Scan for the cell matching the given text and deliver its (X, Y) coordinate at center. 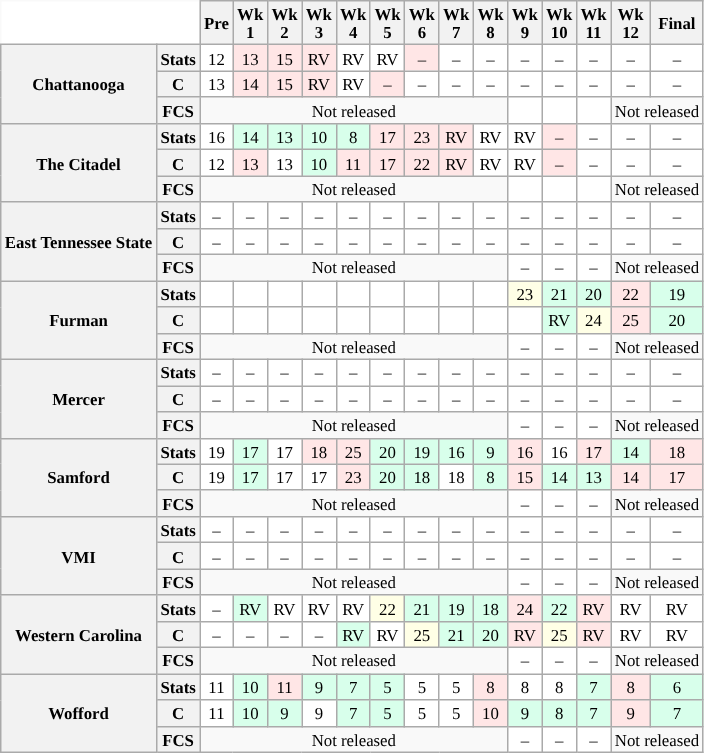
East Tennessee State (79, 242)
Wk8 (490, 23)
Wk7 (456, 23)
Wk12 (631, 23)
Mercer (79, 400)
Final (676, 23)
6 (676, 687)
Chattanooga (79, 84)
Wk9 (525, 23)
Wk11 (593, 23)
Wk5 (387, 23)
Western Carolina (79, 634)
Wk3 (319, 23)
Samford (79, 478)
Wk4 (353, 23)
VMI (79, 556)
Wk6 (422, 23)
Wk1 (250, 23)
Pre (216, 23)
Wofford (79, 714)
The Citadel (79, 164)
Wk2 (284, 23)
Wk10 (559, 23)
Furman (79, 320)
